Capture the cell that displays the provided text and extract its [X, Y] central coordinate. 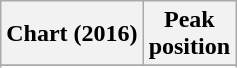
Peak position [189, 34]
Chart (2016) [72, 34]
